Extract the [x, y] coordinate from the center of the cell holding the provided text.  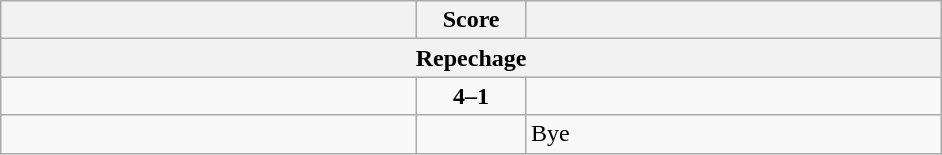
Bye [733, 134]
Repechage [472, 58]
4–1 [472, 96]
Score [472, 20]
